Search for the cell housing the specified text and yield its (X, Y) center coordinate. 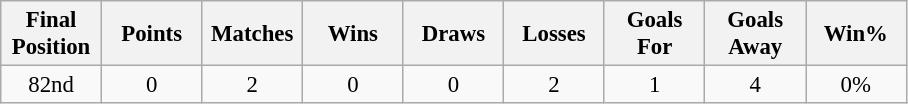
Goals Away (756, 34)
Wins (354, 34)
82nd (52, 85)
0% (856, 85)
Goals For (654, 34)
Points (152, 34)
Win% (856, 34)
Losses (554, 34)
4 (756, 85)
1 (654, 85)
Matches (252, 34)
Final Position (52, 34)
Draws (454, 34)
